Return the (X, Y) coordinate for the center point of the cell that contains the specified text.  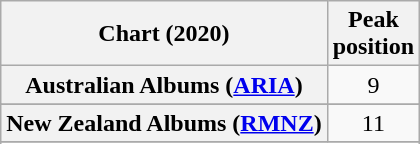
11 (373, 123)
9 (373, 85)
Peakposition (373, 34)
Chart (2020) (164, 34)
New Zealand Albums (RMNZ) (164, 123)
Australian Albums (ARIA) (164, 85)
